Scan for the cell matching the given text and deliver its [X, Y] coordinate at center. 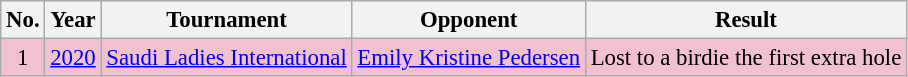
No. [23, 20]
Lost to a birdie the first extra hole [746, 58]
Result [746, 20]
Opponent [468, 20]
Year [73, 20]
Tournament [226, 20]
2020 [73, 58]
Emily Kristine Pedersen [468, 58]
1 [23, 58]
Saudi Ladies International [226, 58]
